Identify which cell holds the provided text, then report its (x, y) central coordinate. 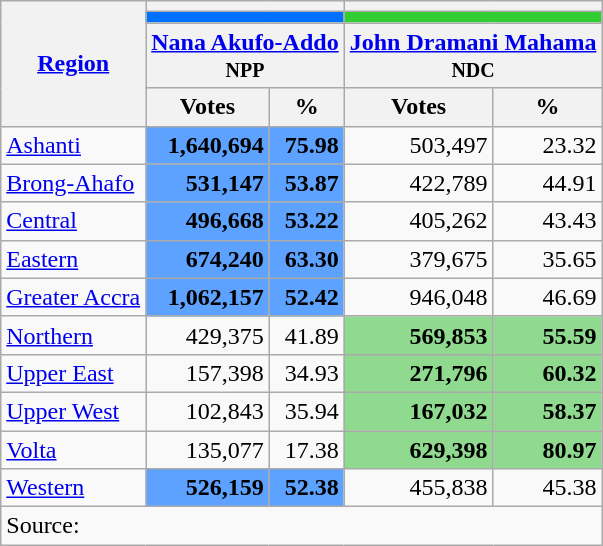
Greater Accra (74, 297)
34.93 (306, 373)
531,147 (208, 183)
35.65 (548, 259)
43.43 (548, 221)
157,398 (208, 373)
Northern (74, 335)
Upper West (74, 411)
80.97 (548, 449)
52.42 (306, 297)
167,032 (418, 411)
53.87 (306, 183)
526,159 (208, 488)
63.30 (306, 259)
674,240 (208, 259)
946,048 (418, 297)
55.59 (548, 335)
496,668 (208, 221)
455,838 (418, 488)
Eastern (74, 259)
John Dramani MahamaNDC (473, 56)
503,497 (418, 145)
405,262 (418, 221)
1,640,694 (208, 145)
629,398 (418, 449)
271,796 (418, 373)
45.38 (548, 488)
Ashanti (74, 145)
41.89 (306, 335)
379,675 (418, 259)
17.38 (306, 449)
Source: (302, 526)
46.69 (548, 297)
60.32 (548, 373)
75.98 (306, 145)
52.38 (306, 488)
422,789 (418, 183)
102,843 (208, 411)
Western (74, 488)
Brong-Ahafo (74, 183)
Central (74, 221)
Upper East (74, 373)
429,375 (208, 335)
1,062,157 (208, 297)
569,853 (418, 335)
44.91 (548, 183)
Nana Akufo-AddoNPP (245, 56)
23.32 (548, 145)
53.22 (306, 221)
58.37 (548, 411)
35.94 (306, 411)
Region (74, 64)
135,077 (208, 449)
Volta (74, 449)
